Capture the cell that displays the provided text and extract its (X, Y) central coordinate. 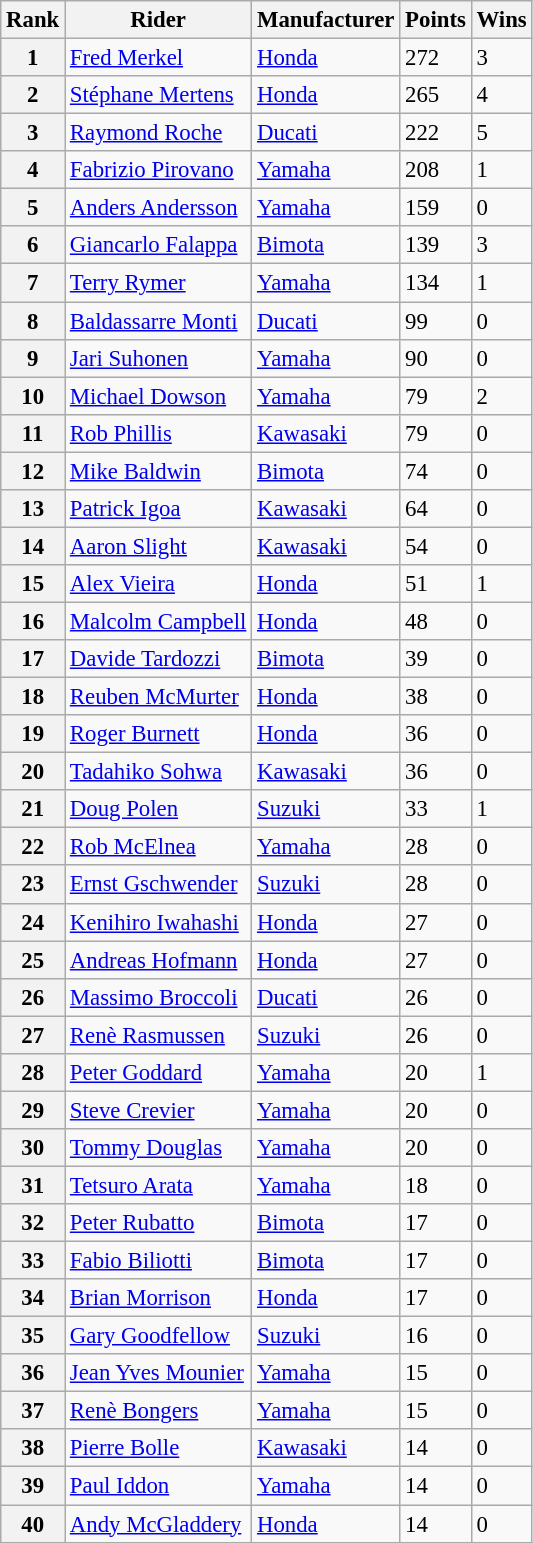
Peter Goddard (158, 1073)
7 (33, 283)
Anders Andersson (158, 208)
Wins (502, 20)
Kenihiro Iwahashi (158, 922)
24 (33, 922)
31 (33, 1185)
265 (436, 95)
Renè Bongers (158, 1411)
Tommy Douglas (158, 1148)
48 (436, 621)
Davide Tardozzi (158, 659)
Jean Yves Mounier (158, 1373)
222 (436, 133)
272 (436, 58)
Pierre Bolle (158, 1449)
Fabio Biliotti (158, 1261)
Patrick Igoa (158, 509)
Gary Goodfellow (158, 1336)
Manufacturer (326, 20)
Rider (158, 20)
Michael Dowson (158, 396)
54 (436, 546)
Tadahiko Sohwa (158, 772)
Stéphane Mertens (158, 95)
Steve Crevier (158, 1110)
23 (33, 885)
30 (33, 1148)
8 (33, 321)
13 (33, 509)
9 (33, 358)
Aaron Slight (158, 546)
Rank (33, 20)
Points (436, 20)
Rob McElnea (158, 847)
Massimo Broccoli (158, 997)
Tetsuro Arata (158, 1185)
Baldassarre Monti (158, 321)
Andreas Hofmann (158, 960)
32 (33, 1223)
Doug Polen (158, 809)
Reuben McMurter (158, 697)
10 (33, 396)
11 (33, 433)
22 (33, 847)
Ernst Gschwender (158, 885)
19 (33, 734)
208 (436, 170)
Giancarlo Falappa (158, 245)
Peter Rubatto (158, 1223)
12 (33, 471)
6 (33, 245)
74 (436, 471)
Jari Suhonen (158, 358)
Rob Phillis (158, 433)
Mike Baldwin (158, 471)
25 (33, 960)
Paul Iddon (158, 1486)
90 (436, 358)
99 (436, 321)
Malcolm Campbell (158, 621)
Fred Merkel (158, 58)
29 (33, 1110)
37 (33, 1411)
Alex Vieira (158, 584)
21 (33, 809)
139 (436, 245)
Raymond Roche (158, 133)
40 (33, 1524)
34 (33, 1298)
Brian Morrison (158, 1298)
159 (436, 208)
51 (436, 584)
Renè Rasmussen (158, 1035)
134 (436, 283)
Roger Burnett (158, 734)
64 (436, 509)
Andy McGladdery (158, 1524)
Fabrizio Pirovano (158, 170)
35 (33, 1336)
Terry Rymer (158, 283)
